Capture the cell that displays the provided text and extract its (x, y) central coordinate. 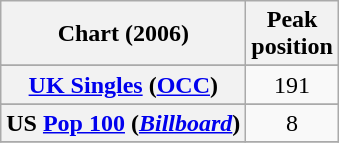
191 (292, 85)
Chart (2006) (124, 34)
8 (292, 123)
Peakposition (292, 34)
UK Singles (OCC) (124, 85)
US Pop 100 (Billboard) (124, 123)
